Pinpoint the cell where the given text exists, returning its (x, y) midpoint coordinate. 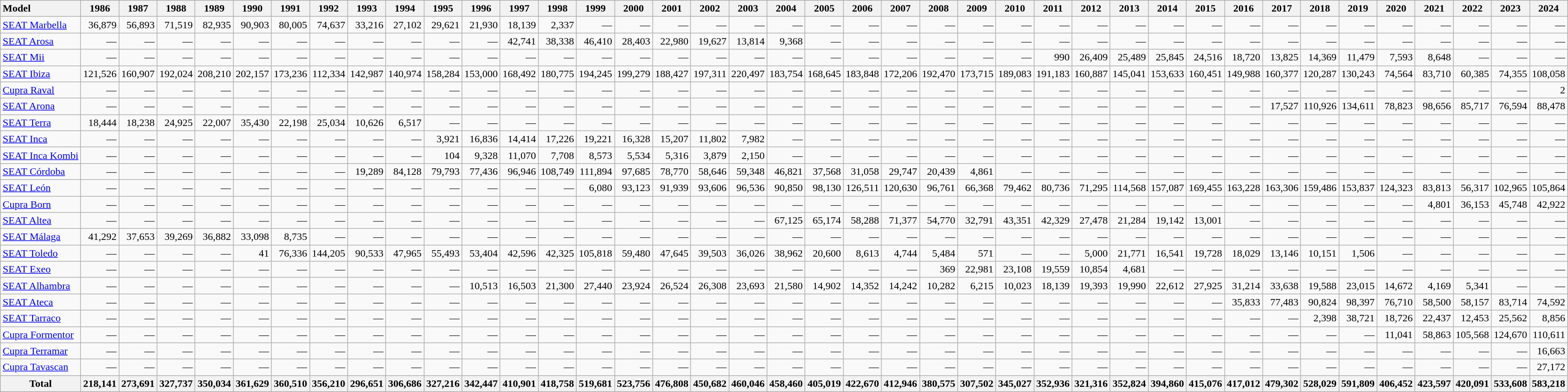
27,925 (1205, 286)
36,026 (748, 253)
SEAT Exeo (41, 269)
5,534 (634, 155)
2019 (1358, 9)
2014 (1167, 9)
18,029 (1244, 253)
10,513 (481, 286)
189,083 (1015, 74)
33,638 (1282, 286)
96,946 (519, 171)
10,626 (366, 123)
4,861 (977, 171)
Cupra Born (41, 204)
SEAT Málaga (41, 237)
2010 (1015, 9)
19,289 (366, 171)
13,825 (1282, 57)
85,717 (1473, 106)
406,452 (1396, 383)
2007 (901, 9)
2023 (1510, 9)
5,000 (1091, 253)
369 (938, 269)
352,824 (1129, 383)
5,484 (938, 253)
19,142 (1167, 221)
Cupra Formentor (41, 335)
6,080 (596, 188)
22,981 (977, 269)
76,336 (290, 253)
533,608 (1510, 383)
410,901 (519, 383)
423,597 (1434, 383)
22,612 (1167, 286)
194,245 (596, 74)
24,925 (176, 123)
23,015 (1358, 286)
7,593 (1396, 57)
2001 (672, 9)
38,721 (1358, 318)
163,228 (1244, 188)
71,377 (901, 221)
2017 (1282, 9)
42,596 (519, 253)
1998 (557, 9)
18,720 (1244, 57)
18,444 (100, 123)
27,478 (1091, 221)
19,990 (1129, 286)
25,034 (329, 123)
26,308 (710, 286)
153,633 (1167, 74)
47,965 (405, 253)
41 (253, 253)
26,409 (1091, 57)
27,102 (405, 25)
591,809 (1358, 383)
38,962 (786, 253)
98,397 (1358, 302)
296,651 (366, 383)
19,221 (596, 139)
108,749 (557, 171)
208,210 (214, 74)
273,691 (138, 383)
7,982 (748, 139)
121,526 (100, 74)
21,580 (786, 286)
Cupra Raval (41, 90)
153,000 (481, 74)
450,682 (710, 383)
2009 (977, 9)
2016 (1244, 9)
58,500 (1434, 302)
35,833 (1244, 302)
110,926 (1320, 106)
74,355 (1510, 74)
16,836 (481, 139)
105,568 (1473, 335)
183,754 (786, 74)
14,369 (1320, 57)
2002 (710, 9)
SEAT Arona (41, 106)
2003 (748, 9)
3,879 (710, 155)
1994 (405, 9)
345,027 (1015, 383)
17,226 (557, 139)
102,965 (1510, 188)
2013 (1129, 9)
SEAT León (41, 188)
11,802 (710, 139)
2021 (1434, 9)
16,503 (519, 286)
342,447 (481, 383)
SEAT Arosa (41, 41)
23,924 (634, 286)
172,206 (901, 74)
SEAT Terra (41, 123)
19,559 (1053, 269)
157,087 (1167, 188)
160,451 (1205, 74)
2012 (1091, 9)
33,098 (253, 237)
1990 (253, 9)
83,710 (1434, 74)
159,486 (1320, 188)
53,404 (481, 253)
98,656 (1434, 106)
13,814 (748, 41)
8,648 (1434, 57)
9,368 (786, 41)
202,157 (253, 74)
36,882 (214, 237)
9,328 (481, 155)
5,316 (672, 155)
360,510 (290, 383)
26,524 (672, 286)
22,980 (672, 41)
1,506 (1358, 253)
47,645 (672, 253)
149,988 (1244, 74)
78,770 (672, 171)
90,824 (1320, 302)
14,672 (1396, 286)
14,242 (901, 286)
2,150 (748, 155)
43,351 (1015, 221)
112,334 (329, 74)
110,611 (1549, 335)
120,287 (1320, 74)
124,670 (1510, 335)
91,939 (672, 188)
163,306 (1282, 188)
2022 (1473, 9)
352,936 (1053, 383)
405,019 (824, 383)
327,737 (176, 383)
79,793 (443, 171)
Cupra Terramar (41, 351)
2000 (634, 9)
2006 (862, 9)
Total (41, 383)
83,714 (1510, 302)
27,172 (1549, 367)
SEAT Ibiza (41, 74)
96,761 (938, 188)
23,108 (1015, 269)
77,436 (481, 171)
173,715 (977, 74)
42,922 (1549, 204)
6,215 (977, 286)
32,791 (977, 221)
218,141 (100, 383)
412,946 (901, 383)
1996 (481, 9)
35,430 (253, 123)
108,058 (1549, 74)
37,653 (138, 237)
SEAT Toledo (41, 253)
36,153 (1473, 204)
199,279 (634, 74)
180,775 (557, 74)
29,621 (443, 25)
SEAT Córdoba (41, 171)
66,368 (977, 188)
124,323 (1396, 188)
93,123 (634, 188)
10,023 (1015, 286)
458,460 (786, 383)
22,007 (214, 123)
21,930 (481, 25)
90,850 (786, 188)
519,681 (596, 383)
58,863 (1434, 335)
153,837 (1358, 188)
8,735 (290, 237)
460,046 (748, 383)
20,439 (938, 171)
58,157 (1473, 302)
5,341 (1473, 286)
306,686 (405, 383)
111,894 (596, 171)
21,300 (557, 286)
96,536 (748, 188)
31,214 (1244, 286)
394,860 (1167, 383)
2008 (938, 9)
54,770 (938, 221)
2,337 (557, 25)
220,497 (748, 74)
160,887 (1091, 74)
83,813 (1434, 188)
528,029 (1320, 383)
14,414 (519, 139)
Model (41, 9)
80,005 (290, 25)
56,317 (1473, 188)
90,533 (366, 253)
SEAT Inca Kombi (41, 155)
321,316 (1091, 383)
523,756 (634, 383)
144,205 (329, 253)
1991 (290, 9)
420,091 (1473, 383)
4,801 (1434, 204)
1995 (443, 9)
88,478 (1549, 106)
1993 (366, 9)
168,645 (824, 74)
183,848 (862, 74)
36,879 (100, 25)
4,681 (1129, 269)
90,903 (253, 25)
173,236 (290, 74)
97,685 (634, 171)
7,708 (557, 155)
8,573 (596, 155)
1989 (214, 9)
2024 (1549, 9)
42,325 (557, 253)
18,238 (138, 123)
29,747 (901, 171)
79,462 (1015, 188)
16,663 (1549, 351)
24,516 (1205, 57)
380,575 (938, 383)
13,001 (1205, 221)
3,921 (443, 139)
990 (1053, 57)
45,748 (1510, 204)
158,284 (443, 74)
80,736 (1053, 188)
192,470 (938, 74)
417,012 (1244, 383)
33,216 (366, 25)
126,511 (862, 188)
84,128 (405, 171)
58,646 (710, 171)
2011 (1053, 9)
16,328 (634, 139)
140,974 (405, 74)
571 (977, 253)
SEAT Mii (41, 57)
78,823 (1396, 106)
583,218 (1549, 383)
188,427 (672, 74)
76,710 (1396, 302)
2 (1549, 90)
11,041 (1396, 335)
SEAT Alhambra (41, 286)
65,174 (824, 221)
77,483 (1282, 302)
98,130 (824, 188)
21,771 (1129, 253)
38,338 (557, 41)
14,352 (862, 286)
4,169 (1434, 286)
74,564 (1396, 74)
160,907 (138, 74)
4,744 (901, 253)
39,503 (710, 253)
60,385 (1473, 74)
356,210 (329, 383)
2018 (1320, 9)
59,348 (748, 171)
18,726 (1396, 318)
28,403 (634, 41)
6,517 (405, 123)
41,292 (100, 237)
11,479 (1358, 57)
Cupra Tavascan (41, 367)
13,146 (1282, 253)
197,311 (710, 74)
71,519 (176, 25)
1987 (138, 9)
SEAT Altea (41, 221)
104 (443, 155)
418,758 (557, 383)
27,440 (596, 286)
74,592 (1549, 302)
14,902 (824, 286)
76,594 (1510, 106)
19,588 (1320, 286)
20,600 (824, 253)
SEAT Inca (41, 139)
1992 (329, 9)
2,398 (1320, 318)
25,489 (1129, 57)
415,076 (1205, 383)
16,541 (1167, 253)
17,527 (1282, 106)
22,437 (1434, 318)
160,377 (1282, 74)
169,455 (1205, 188)
11,070 (519, 155)
2004 (786, 9)
105,864 (1549, 188)
67,125 (786, 221)
142,987 (366, 74)
114,568 (1129, 188)
1997 (519, 9)
2015 (1205, 9)
23,693 (748, 286)
1986 (100, 9)
120,630 (901, 188)
71,295 (1091, 188)
25,562 (1510, 318)
307,502 (977, 383)
476,808 (672, 383)
10,151 (1320, 253)
25,845 (1167, 57)
422,670 (862, 383)
105,818 (596, 253)
1999 (596, 9)
192,024 (176, 74)
8,856 (1549, 318)
74,637 (329, 25)
42,329 (1053, 221)
191,183 (1053, 74)
42,741 (519, 41)
168,492 (519, 74)
55,493 (443, 253)
10,282 (938, 286)
58,288 (862, 221)
19,728 (1205, 253)
10,854 (1091, 269)
59,480 (634, 253)
1988 (176, 9)
134,611 (1358, 106)
39,269 (176, 237)
130,243 (1358, 74)
82,935 (214, 25)
37,568 (824, 171)
2020 (1396, 9)
2005 (824, 9)
21,284 (1129, 221)
350,034 (214, 383)
327,216 (443, 383)
22,198 (290, 123)
SEAT Tarraco (41, 318)
15,207 (672, 139)
93,606 (710, 188)
46,410 (596, 41)
SEAT Ateca (41, 302)
46,821 (786, 171)
SEAT Marbella (41, 25)
31,058 (862, 171)
479,302 (1282, 383)
19,627 (710, 41)
56,893 (138, 25)
361,629 (253, 383)
145,041 (1129, 74)
19,393 (1091, 286)
12,453 (1473, 318)
8,613 (862, 253)
